Detect which cell encompasses the target text, then output its [x, y] center coordinate. 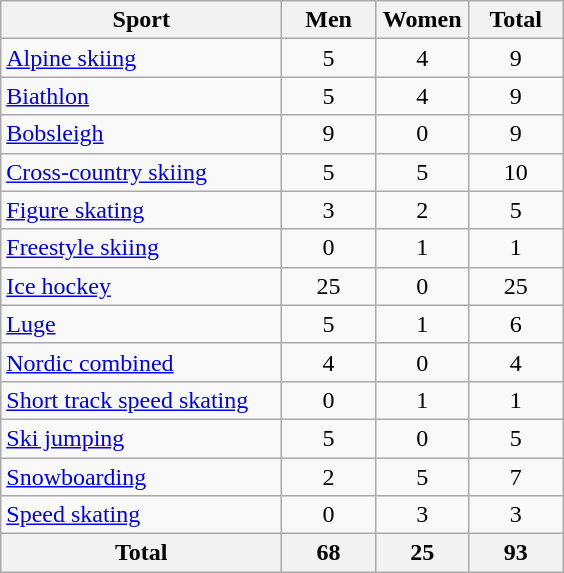
Bobsleigh [142, 134]
Men [329, 20]
Cross-country skiing [142, 172]
10 [516, 172]
Women [422, 20]
Nordic combined [142, 362]
Ice hockey [142, 286]
Luge [142, 324]
68 [329, 553]
Freestyle skiing [142, 248]
Alpine skiing [142, 58]
Sport [142, 20]
Snowboarding [142, 477]
Short track speed skating [142, 400]
6 [516, 324]
Figure skating [142, 210]
Biathlon [142, 96]
7 [516, 477]
Ski jumping [142, 438]
93 [516, 553]
Speed skating [142, 515]
